Output the [X, Y] coordinate of the center of the cell containing the given text.  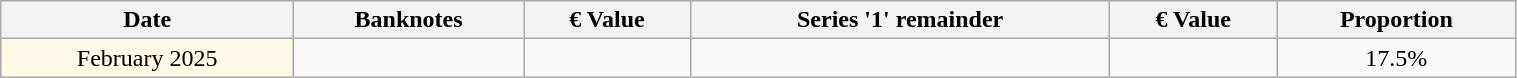
Proportion [1396, 20]
Date [148, 20]
February 2025 [148, 58]
Series '1' remainder [900, 20]
Banknotes [409, 20]
17.5% [1396, 58]
